Provide the [x, y] coordinate of the cell's center where the given text is located.  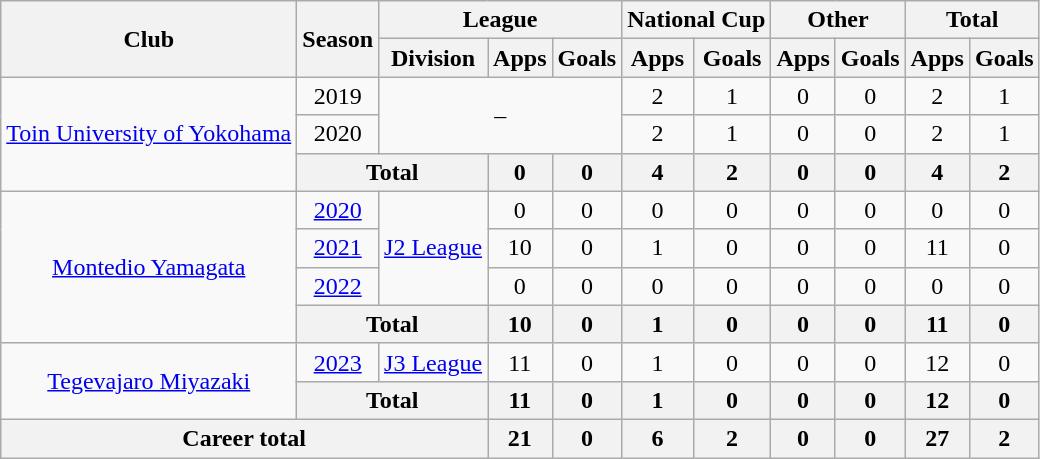
Toin University of Yokohama [149, 134]
Division [434, 58]
2019 [338, 96]
6 [658, 438]
J3 League [434, 362]
Club [149, 39]
Montedio Yamagata [149, 267]
Other [838, 20]
J2 League [434, 248]
27 [937, 438]
– [500, 115]
2023 [338, 362]
21 [520, 438]
2021 [338, 248]
Tegevajaro Miyazaki [149, 381]
National Cup [696, 20]
Season [338, 39]
Career total [244, 438]
League [500, 20]
2022 [338, 286]
